From the cell containing the given text, extract its center point as (X, Y) coordinate. 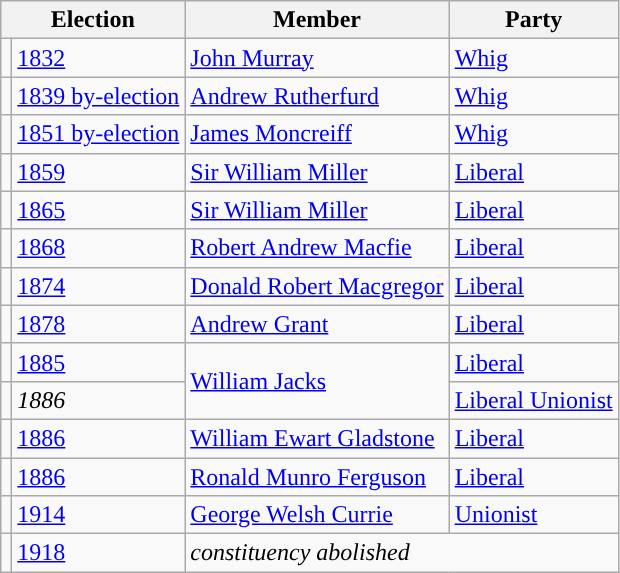
Unionist (534, 515)
constituency abolished (402, 553)
1874 (98, 286)
1878 (98, 324)
1914 (98, 515)
George Welsh Currie (317, 515)
1868 (98, 248)
1839 by-election (98, 96)
Andrew Grant (317, 324)
1859 (98, 172)
Member (317, 20)
Election (93, 20)
Robert Andrew Macfie (317, 248)
William Jacks (317, 381)
William Ewart Gladstone (317, 438)
John Murray (317, 58)
James Moncreiff (317, 134)
1918 (98, 553)
1885 (98, 362)
1865 (98, 210)
Donald Robert Macgregor (317, 286)
1851 by-election (98, 134)
Andrew Rutherfurd (317, 96)
Ronald Munro Ferguson (317, 477)
Party (534, 20)
Liberal Unionist (534, 400)
1832 (98, 58)
